Search for the cell housing the specified text and yield its [X, Y] center coordinate. 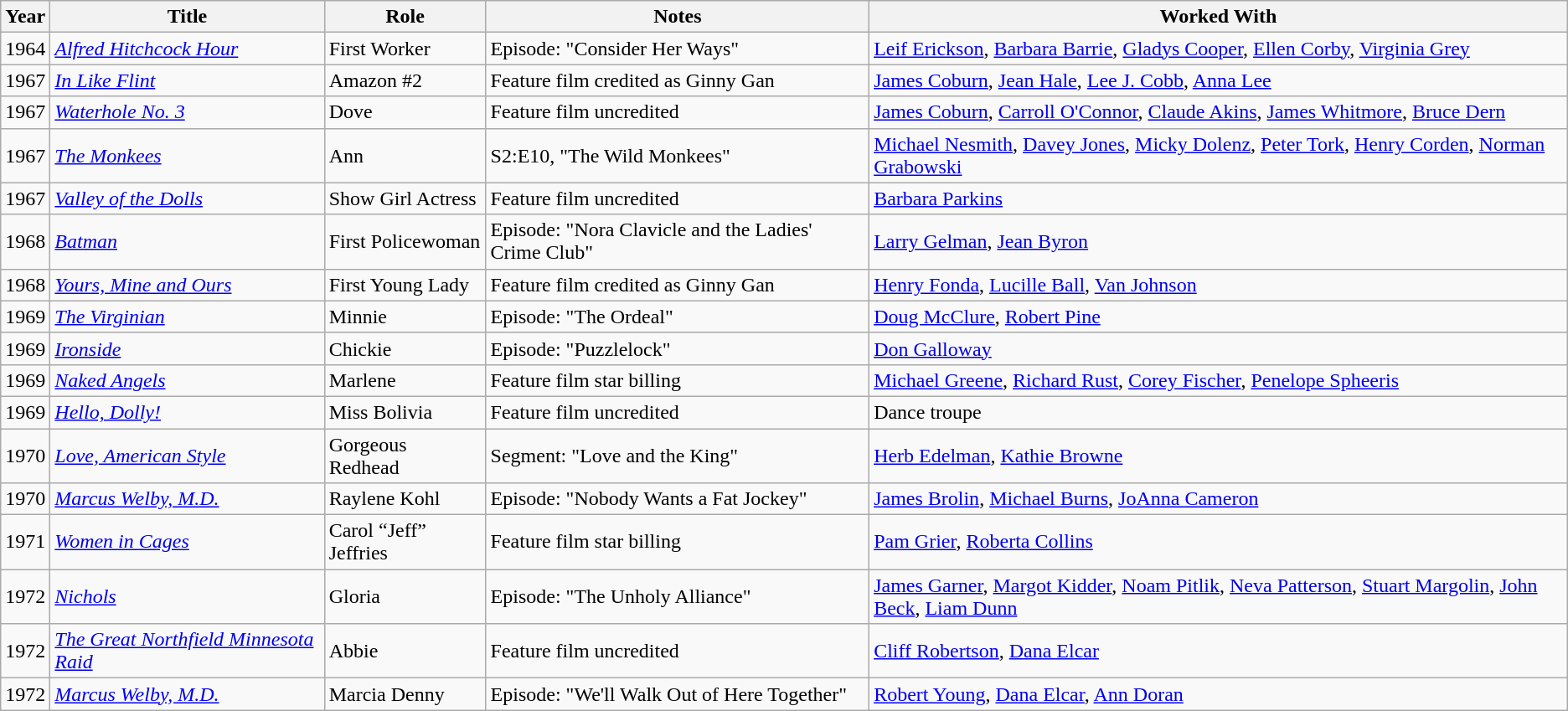
1964 [25, 49]
Leif Erickson, Barbara Barrie, Gladys Cooper, Ellen Corby, Virginia Grey [1219, 49]
Barbara Parkins [1219, 198]
Larry Gelman, Jean Byron [1219, 241]
Dove [405, 112]
Title [188, 17]
Nichols [188, 596]
Minnie [405, 317]
Ironside [188, 348]
Notes [678, 17]
Women in Cages [188, 543]
Role [405, 17]
Henry Fonda, Lucille Ball, Van Johnson [1219, 285]
Alfred Hitchcock Hour [188, 49]
The Monkees [188, 156]
James Brolin, Michael Burns, JoAnna Cameron [1219, 499]
1971 [25, 543]
S2:E10, "The Wild Monkees" [678, 156]
Abbie [405, 652]
Batman [188, 241]
James Garner, Margot Kidder, Noam Pitlik, Neva Patterson, Stuart Margolin, John Beck, Liam Dunn [1219, 596]
Episode: "We'll Walk Out of Here Together" [678, 694]
Episode: "The Unholy Alliance" [678, 596]
Naked Angels [188, 380]
Cliff Robertson, Dana Elcar [1219, 652]
Marlene [405, 380]
Chickie [405, 348]
Year [25, 17]
Herb Edelman, Kathie Browne [1219, 456]
Michael Greene, Richard Rust, Corey Fischer, Penelope Spheeris [1219, 380]
First Policewoman [405, 241]
Yours, Mine and Ours [188, 285]
Show Girl Actress [405, 198]
Miss Bolivia [405, 412]
In Like Flint [188, 80]
Episode: "Consider Her Ways" [678, 49]
Robert Young, Dana Elcar, Ann Doran [1219, 694]
Carol “Jeff” Jeffries [405, 543]
First Worker [405, 49]
Valley of the Dolls [188, 198]
Amazon #2 [405, 80]
James Coburn, Jean Hale, Lee J. Cobb, Anna Lee [1219, 80]
The Virginian [188, 317]
Waterhole No. 3 [188, 112]
Ann [405, 156]
Episode: "Puzzlelock" [678, 348]
Marcia Denny [405, 694]
Pam Grier, Roberta Collins [1219, 543]
Doug McClure, Robert Pine [1219, 317]
Hello, Dolly! [188, 412]
James Coburn, Carroll O'Connor, Claude Akins, James Whitmore, Bruce Dern [1219, 112]
Love, American Style [188, 456]
Dance troupe [1219, 412]
Segment: "Love and the King" [678, 456]
Worked With [1219, 17]
Episode: "Nora Clavicle and the Ladies' Crime Club" [678, 241]
Episode: "The Ordeal" [678, 317]
First Young Lady [405, 285]
The Great Northfield Minnesota Raid [188, 652]
Episode: "Nobody Wants a Fat Jockey" [678, 499]
Gloria [405, 596]
Gorgeous Redhead [405, 456]
Don Galloway [1219, 348]
Raylene Kohl [405, 499]
Michael Nesmith, Davey Jones, Micky Dolenz, Peter Tork, Henry Corden, Norman Grabowski [1219, 156]
